Find where the given text appears and provide that cell's center as [x, y] coordinate. 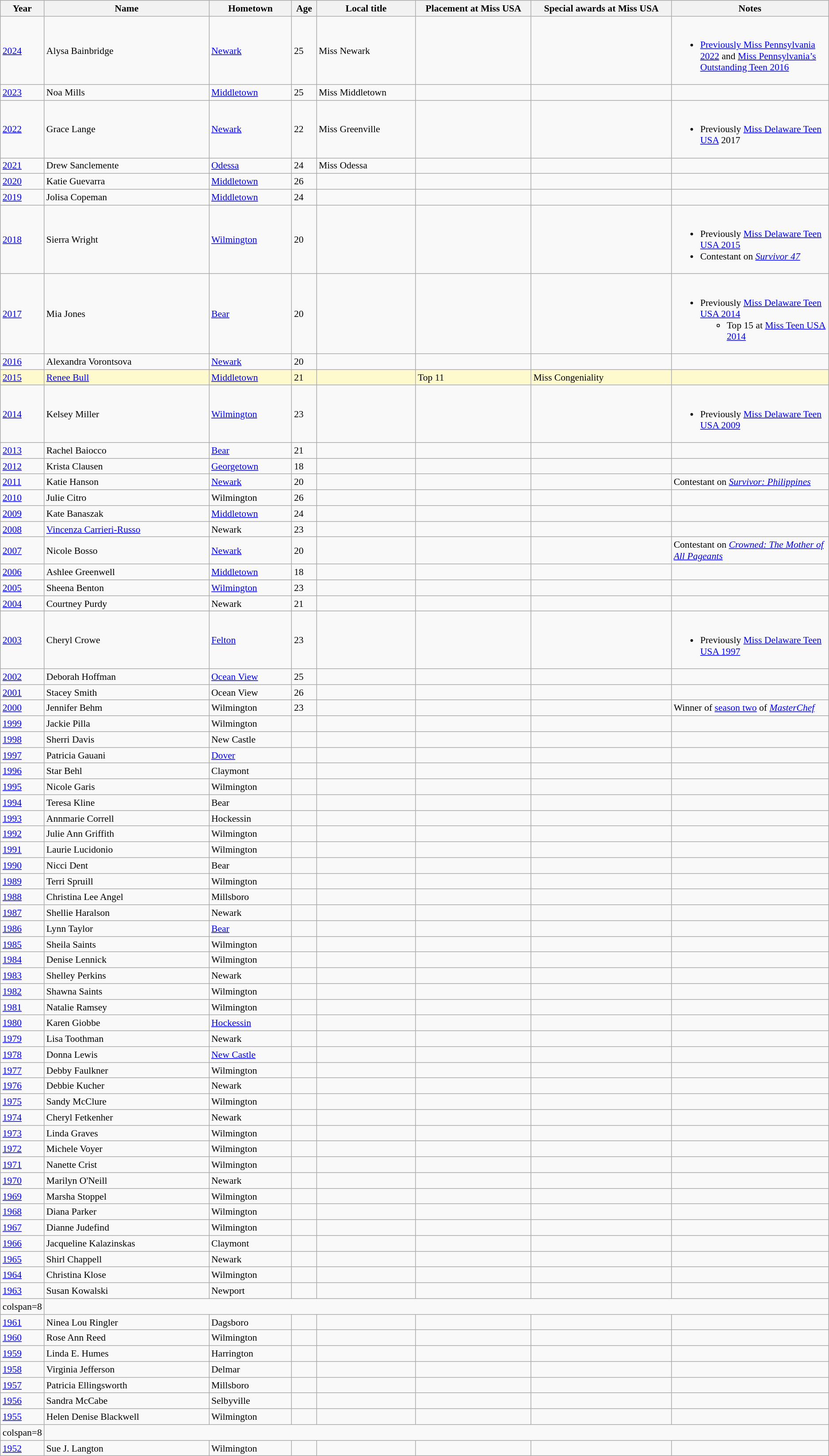
Previously Miss Delaware Teen USA 2014Top 15 at Miss Teen USA 2014 [750, 314]
Previously Miss Delaware Teen USA 2017 [750, 130]
2003 [22, 640]
2010 [22, 498]
Julie Citro [126, 498]
Christina Lee Angel [126, 897]
1961 [22, 1323]
Renee Bull [126, 377]
1958 [22, 1370]
Notes [750, 8]
1970 [22, 1181]
Odessa [250, 166]
Year [22, 8]
1967 [22, 1228]
1963 [22, 1291]
Newport [250, 1291]
1989 [22, 881]
Noa Mills [126, 93]
2016 [22, 362]
Krista Clausen [126, 466]
1974 [22, 1118]
1995 [22, 787]
Jackie Pilla [126, 724]
Ashlee Greenwell [126, 572]
Top 11 [473, 377]
Dagsboro [250, 1323]
1969 [22, 1197]
Local title [366, 8]
Mia Jones [126, 314]
Shirl Chappell [126, 1259]
1992 [22, 834]
2009 [22, 514]
Nanette Crist [126, 1165]
1984 [22, 960]
2023 [22, 93]
Miss Odessa [366, 166]
Miss Greenville [366, 130]
Felton [250, 640]
Miss Newark [366, 50]
Nicole Garis [126, 787]
2013 [22, 451]
1959 [22, 1354]
2012 [22, 466]
Patricia Gauani [126, 755]
Patricia Ellingsworth [126, 1385]
Dover [250, 755]
Susan Kowalski [126, 1291]
2004 [22, 604]
1990 [22, 866]
Kelsey Miller [126, 414]
Hometown [250, 8]
Nicci Dent [126, 866]
1993 [22, 819]
2019 [22, 198]
1966 [22, 1244]
Contestant on Survivor: Philippines [750, 482]
Annmarie Correll [126, 819]
Special awards at Miss USA [601, 8]
Deborah Hoffman [126, 677]
Star Behl [126, 771]
1955 [22, 1417]
1972 [22, 1149]
Dianne Judefind [126, 1228]
Rose Ann Reed [126, 1338]
Christina Klose [126, 1275]
Alexandra Vorontsova [126, 362]
1971 [22, 1165]
Helen Denise Blackwell [126, 1417]
Jacqueline Kalazinskas [126, 1244]
Name [126, 8]
Julie Ann Griffith [126, 834]
2007 [22, 551]
Jennifer Behm [126, 708]
1960 [22, 1338]
Teresa Kline [126, 803]
2018 [22, 240]
Miss Middletown [366, 93]
Vincenza Carrieri-Russo [126, 530]
1978 [22, 1055]
1996 [22, 771]
1977 [22, 1071]
Denise Lennick [126, 960]
Katie Hanson [126, 482]
Previously Miss Delaware Teen USA 2015Contestant on Survivor 47 [750, 240]
Sierra Wright [126, 240]
Previously Miss Delaware Teen USA 2009 [750, 414]
1979 [22, 1039]
Linda E. Humes [126, 1354]
Grace Lange [126, 130]
2000 [22, 708]
1980 [22, 1023]
1981 [22, 1007]
2021 [22, 166]
2005 [22, 588]
1956 [22, 1401]
1994 [22, 803]
Previously Miss Delaware Teen USA 1997 [750, 640]
Delmar [250, 1370]
Nicole Bosso [126, 551]
Harrington [250, 1354]
Contestant on Crowned: The Mother of All Pageants [750, 551]
Ninea Lou Ringler [126, 1323]
1968 [22, 1212]
Diana Parker [126, 1212]
2017 [22, 314]
Cheryl Fetkenher [126, 1118]
Debbie Kucher [126, 1086]
Marsha Stoppel [126, 1197]
Drew Sanclemente [126, 166]
Shellie Haralson [126, 913]
1982 [22, 992]
2015 [22, 377]
Kate Banaszak [126, 514]
1985 [22, 945]
2024 [22, 50]
Sandra McCabe [126, 1401]
Linda Graves [126, 1133]
Debby Faulkner [126, 1071]
Natalie Ramsey [126, 1007]
Karen Giobbe [126, 1023]
1999 [22, 724]
Marilyn O'Neill [126, 1181]
Winner of season two of MasterChef [750, 708]
1991 [22, 850]
Shelley Perkins [126, 976]
1973 [22, 1133]
Lisa Toothman [126, 1039]
1957 [22, 1385]
Placement at Miss USA [473, 8]
Sherri Davis [126, 740]
1998 [22, 740]
1983 [22, 976]
Alysa Bainbridge [126, 50]
2020 [22, 182]
1988 [22, 897]
Stacey Smith [126, 693]
Sheena Benton [126, 588]
22 [304, 130]
Miss Congeniality [601, 377]
1987 [22, 913]
Virginia Jefferson [126, 1370]
2022 [22, 130]
1976 [22, 1086]
1997 [22, 755]
Cheryl Crowe [126, 640]
Jolisa Copeman [126, 198]
2014 [22, 414]
Katie Guevarra [126, 182]
Laurie Lucidonio [126, 850]
Lynn Taylor [126, 929]
Rachel Baiocco [126, 451]
Georgetown [250, 466]
2002 [22, 677]
Shawna Saints [126, 992]
Michele Voyer [126, 1149]
Donna Lewis [126, 1055]
1986 [22, 929]
Sheila Saints [126, 945]
1965 [22, 1259]
1975 [22, 1102]
1964 [22, 1275]
2001 [22, 693]
2006 [22, 572]
Selbyville [250, 1401]
Age [304, 8]
2008 [22, 530]
2011 [22, 482]
Terri Spruill [126, 881]
Sandy McClure [126, 1102]
Courtney Purdy [126, 604]
Previously Miss Pennsylvania 2022 and Miss Pennsylvania’s Outstanding Teen 2016 [750, 50]
